From the cell containing the given text, extract its center point as (X, Y) coordinate. 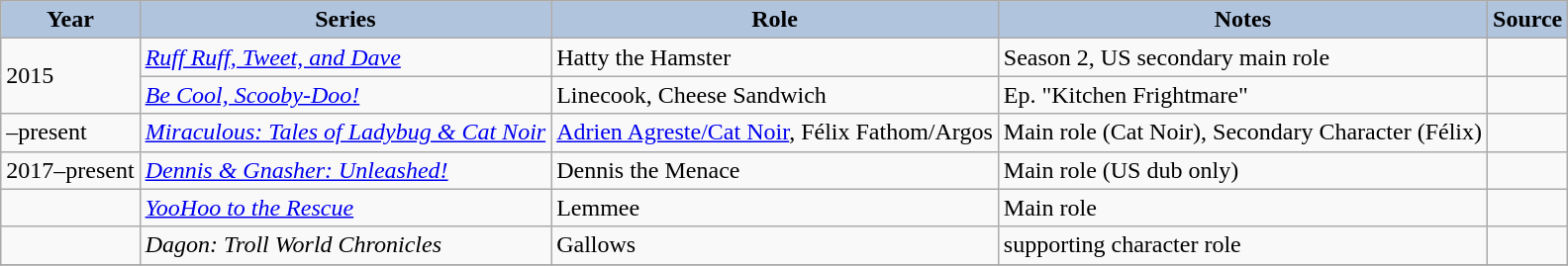
YooHoo to the Rescue (345, 208)
2017–present (70, 170)
Year (70, 20)
Dagon: Troll World Chronicles (345, 245)
Dennis & Gnasher: Unleashed! (345, 170)
supporting character role (1242, 245)
Miraculous: Tales of Ladybug & Cat Noir (345, 133)
Dennis the Menace (775, 170)
Role (775, 20)
Hatty the Hamster (775, 57)
2015 (70, 76)
–present (70, 133)
Main role (1242, 208)
Main role (US dub only) (1242, 170)
Gallows (775, 245)
Lemmee (775, 208)
Ruff Ruff, Tweet, and Dave (345, 57)
Season 2, US secondary main role (1242, 57)
Linecook, Cheese Sandwich (775, 95)
Notes (1242, 20)
Adrien Agreste/Cat Noir, Félix Fathom/Argos (775, 133)
Source (1528, 20)
Main role (Cat Noir), Secondary Character (Félix) (1242, 133)
Ep. "Kitchen Frightmare" (1242, 95)
Series (345, 20)
Be Cool, Scooby-Doo! (345, 95)
